Determine the (x, y) coordinate at the center of the cell enclosing the given text.  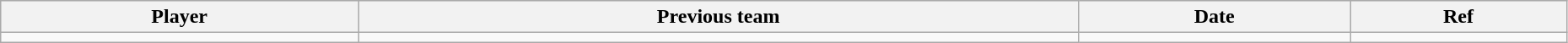
Previous team (719, 17)
Player (180, 17)
Date (1215, 17)
Ref (1459, 17)
